From the cell containing the given text, extract its center point as (x, y) coordinate. 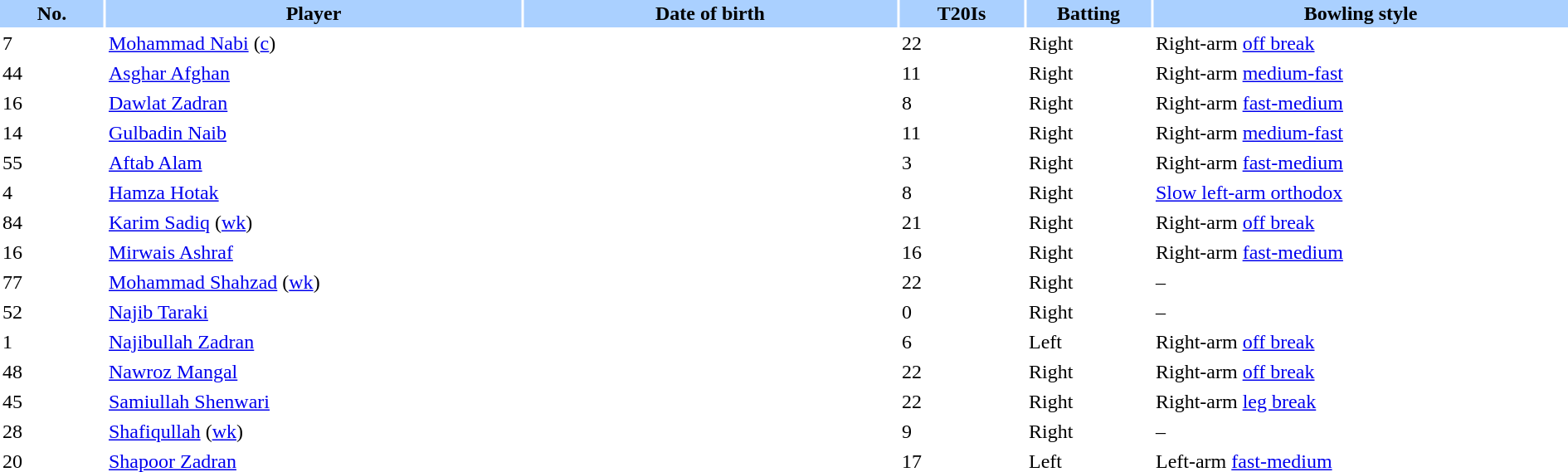
4 (51, 192)
77 (51, 282)
3 (962, 163)
Aftab Alam (314, 163)
Mohammad Nabi (c) (314, 43)
Player (314, 13)
9 (962, 431)
Mohammad Shahzad (wk) (314, 282)
84 (51, 222)
T20Is (962, 13)
Samiullah Shenwari (314, 401)
6 (962, 342)
Slow left-arm orthodox (1361, 192)
1 (51, 342)
Najibullah Zadran (314, 342)
14 (51, 133)
Asghar Afghan (314, 73)
28 (51, 431)
0 (962, 312)
Bowling style (1361, 13)
Batting (1088, 13)
45 (51, 401)
Mirwais Ashraf (314, 252)
Gulbadin Naib (314, 133)
55 (51, 163)
Karim Sadiq (wk) (314, 222)
7 (51, 43)
44 (51, 73)
Date of birth (710, 13)
Dawlat Zadran (314, 103)
21 (962, 222)
Nawroz Mangal (314, 372)
Shafiqullah (wk) (314, 431)
Right-arm leg break (1361, 401)
Najib Taraki (314, 312)
Left (1088, 342)
52 (51, 312)
Hamza Hotak (314, 192)
48 (51, 372)
No. (51, 13)
